Identify which cell holds the provided text, then report its (x, y) central coordinate. 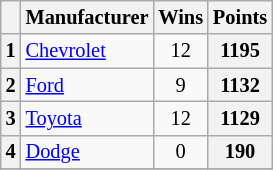
190 (240, 152)
Chevrolet (88, 51)
Ford (88, 85)
4 (11, 152)
Points (240, 17)
9 (180, 85)
Wins (180, 17)
2 (11, 85)
1 (11, 51)
1195 (240, 51)
0 (180, 152)
Toyota (88, 118)
3 (11, 118)
1129 (240, 118)
Dodge (88, 152)
1132 (240, 85)
Manufacturer (88, 17)
